Determine the [X, Y] coordinate at the center of the cell enclosing the given text.  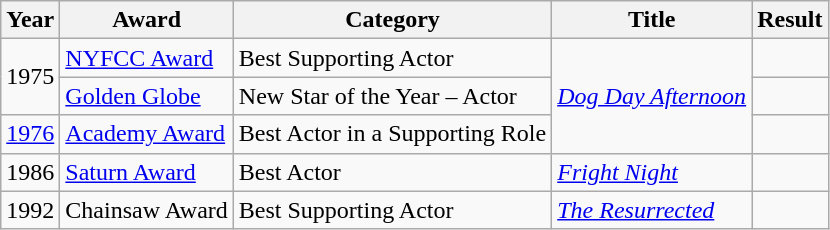
Award [147, 20]
Golden Globe [147, 96]
Chainsaw Award [147, 210]
NYFCC Award [147, 58]
Result [790, 20]
Category [392, 20]
Best Actor [392, 172]
1975 [30, 77]
1986 [30, 172]
1976 [30, 134]
Academy Award [147, 134]
Saturn Award [147, 172]
The Resurrected [652, 210]
Fright Night [652, 172]
1992 [30, 210]
New Star of the Year – Actor [392, 96]
Title [652, 20]
Dog Day Afternoon [652, 96]
Year [30, 20]
Best Actor in a Supporting Role [392, 134]
